Determine the (X, Y) coordinate at the center of the cell enclosing the given text.  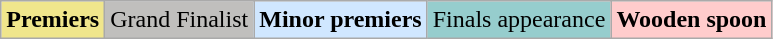
Minor premiers (340, 20)
Finals appearance (519, 20)
Wooden spoon (692, 20)
Premiers (53, 20)
Grand Finalist (180, 20)
